Scan for the cell matching the given text and deliver its (X, Y) coordinate at center. 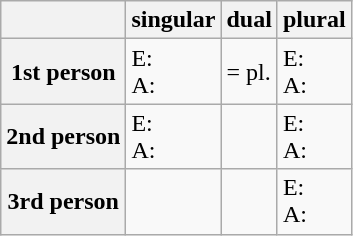
dual (249, 20)
plural (314, 20)
= pl. (249, 72)
3rd person (64, 202)
2nd person (64, 136)
1st person (64, 72)
singular (174, 20)
